Detect which cell encompasses the target text, then output its [x, y] center coordinate. 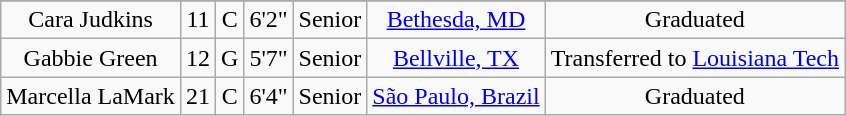
Cara Judkins [91, 20]
6'2" [268, 20]
Transferred to Louisiana Tech [694, 58]
G [229, 58]
Bethesda, MD [456, 20]
Marcella LaMark [91, 96]
Gabbie Green [91, 58]
12 [198, 58]
6'4" [268, 96]
21 [198, 96]
5'7" [268, 58]
São Paulo, Brazil [456, 96]
11 [198, 20]
Bellville, TX [456, 58]
